Return the (x, y) coordinate for the center point of the cell that contains the specified text.  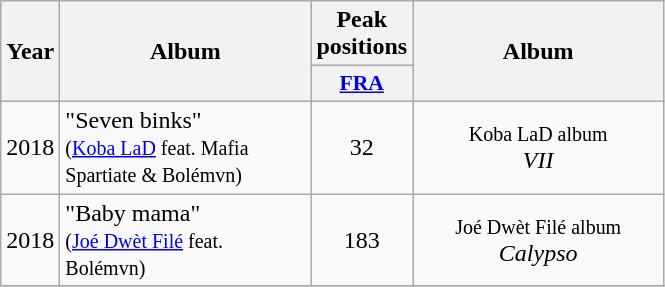
Year (30, 52)
Peak positions (362, 34)
183 (362, 240)
Koba LaD albumVII (538, 147)
FRA (362, 84)
"Seven binks"(Koba LaD feat. Mafia Spartiate & Bolémvn) (186, 147)
Joé Dwèt Filé albumCalypso (538, 240)
"Baby mama"(Joé Dwèt Filé feat. Bolémvn) (186, 240)
32 (362, 147)
